Search for the cell housing the specified text and yield its [X, Y] center coordinate. 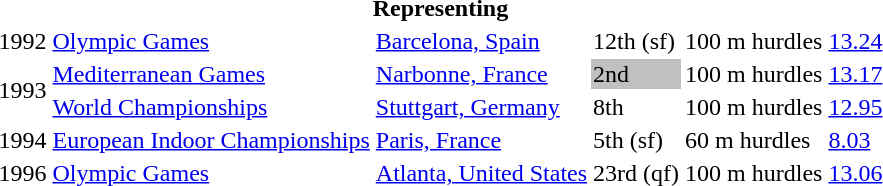
Olympic Games [211, 41]
Mediterranean Games [211, 74]
European Indoor Championships [211, 140]
Stuttgart, Germany [481, 107]
12th (sf) [636, 41]
8th [636, 107]
Narbonne, France [481, 74]
5th (sf) [636, 140]
Barcelona, Spain [481, 41]
60 m hurdles [754, 140]
Paris, France [481, 140]
World Championships [211, 107]
2nd [636, 74]
